Detect which cell encompasses the target text, then output its [X, Y] center coordinate. 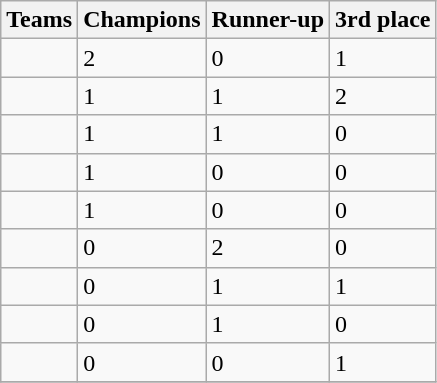
Teams [40, 20]
Runner-up [268, 20]
Champions [142, 20]
3rd place [383, 20]
